Scan for the cell matching the given text and deliver its [x, y] coordinate at center. 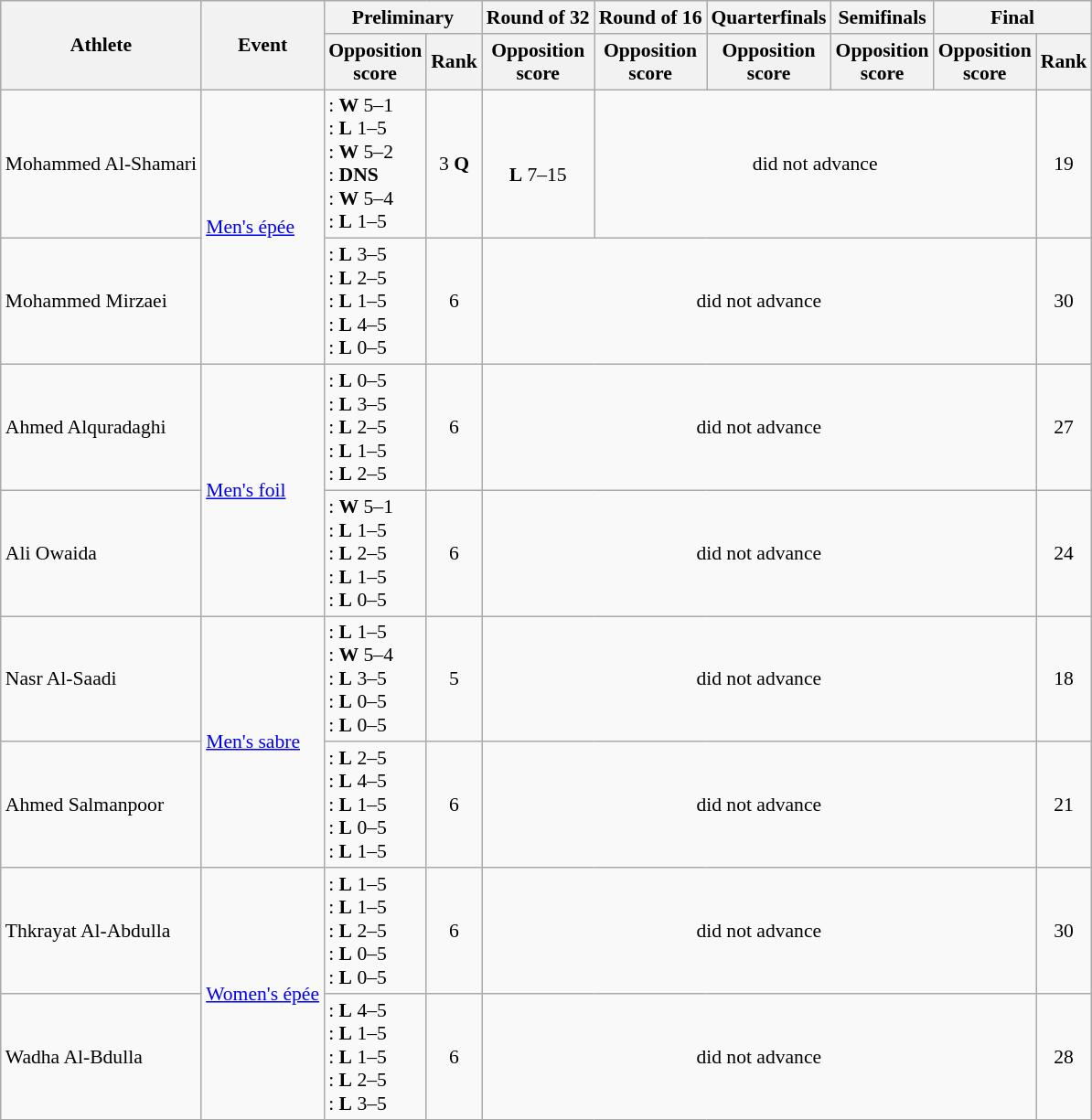
: W 5–1: L 1–5: W 5–2: DNS: W 5–4: L 1–5 [375, 165]
Athlete [101, 46]
Mohammed Al-Shamari [101, 165]
Men's sabre [262, 742]
27 [1065, 428]
Event [262, 46]
5 [454, 679]
Nasr Al-Saadi [101, 679]
: L 2–5: L 4–5: L 1–5: L 0–5: L 1–5 [375, 805]
Final [1013, 17]
Round of 16 [651, 17]
Ahmed Salmanpoor [101, 805]
18 [1065, 679]
Mohammed Mirzaei [101, 302]
: L 4–5: L 1–5: L 1–5: L 2–5: L 3–5 [375, 1057]
L 7–15 [538, 165]
: W 5–1: L 1–5: L 2–5: L 1–5: L 0–5 [375, 553]
Thkrayat Al-Abdulla [101, 931]
Women's épée [262, 993]
24 [1065, 553]
Ahmed Alquradaghi [101, 428]
: L 1–5: L 1–5: L 2–5: L 0–5: L 0–5 [375, 931]
: L 1–5: W 5–4: L 3–5: L 0–5: L 0–5 [375, 679]
Semifinals [883, 17]
3 Q [454, 165]
Preliminary [402, 17]
Ali Owaida [101, 553]
Men's épée [262, 227]
Men's foil [262, 490]
21 [1065, 805]
19 [1065, 165]
Quarterfinals [768, 17]
28 [1065, 1057]
: L 3–5: L 2–5: L 1–5: L 4–5: L 0–5 [375, 302]
Round of 32 [538, 17]
: L 0–5: L 3–5: L 2–5: L 1–5: L 2–5 [375, 428]
Wadha Al-Bdulla [101, 1057]
